Search for the cell housing the specified text and yield its (X, Y) center coordinate. 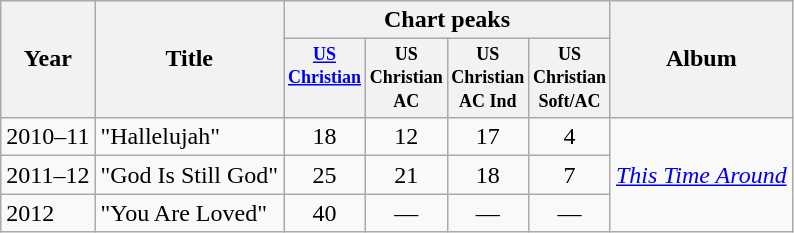
25 (325, 175)
17 (488, 137)
US Christian (325, 78)
This Time Around (701, 175)
US Christian Soft/AC (570, 78)
US Christian AC (406, 78)
Chart peaks (448, 20)
21 (406, 175)
"God Is Still God" (190, 175)
7 (570, 175)
Album (701, 60)
2012 (48, 213)
2010–11 (48, 137)
12 (406, 137)
2011–12 (48, 175)
Title (190, 60)
"You Are Loved" (190, 213)
US Christian AC Ind (488, 78)
40 (325, 213)
4 (570, 137)
Year (48, 60)
"Hallelujah" (190, 137)
